Search for the cell housing the specified text and yield its [X, Y] center coordinate. 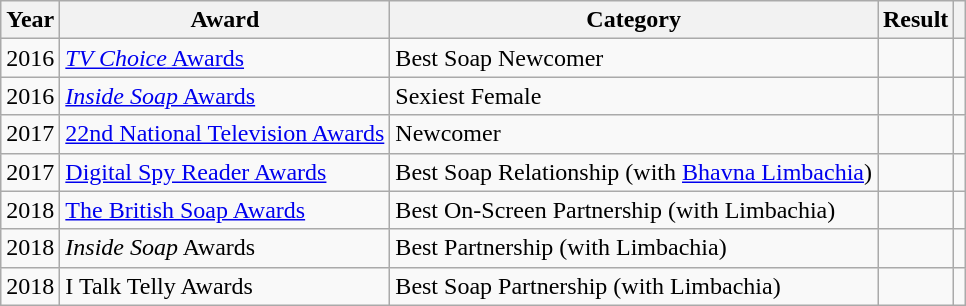
Sexiest Female [634, 96]
Best Soap Partnership (with Limbachia) [634, 286]
22nd National Television Awards [225, 134]
The British Soap Awards [225, 210]
Newcomer [634, 134]
Best On-Screen Partnership (with Limbachia) [634, 210]
Best Soap Relationship (with Bhavna Limbachia) [634, 172]
Best Partnership (with Limbachia) [634, 248]
Best Soap Newcomer [634, 58]
Category [634, 20]
TV Choice Awards [225, 58]
Result [916, 20]
Year [30, 20]
Award [225, 20]
I Talk Telly Awards [225, 286]
Digital Spy Reader Awards [225, 172]
